Identify which cell holds the provided text, then report its [X, Y] central coordinate. 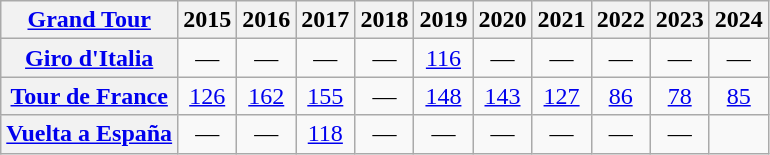
2017 [326, 20]
Grand Tour [90, 20]
Vuelta a España [90, 134]
116 [444, 58]
78 [680, 96]
143 [502, 96]
2020 [502, 20]
126 [208, 96]
2023 [680, 20]
127 [562, 96]
Giro d'Italia [90, 58]
162 [266, 96]
2024 [738, 20]
2022 [620, 20]
2015 [208, 20]
2019 [444, 20]
148 [444, 96]
Tour de France [90, 96]
155 [326, 96]
2018 [384, 20]
2016 [266, 20]
85 [738, 96]
118 [326, 134]
86 [620, 96]
2021 [562, 20]
